Scan for the cell matching the given text and deliver its [x, y] coordinate at center. 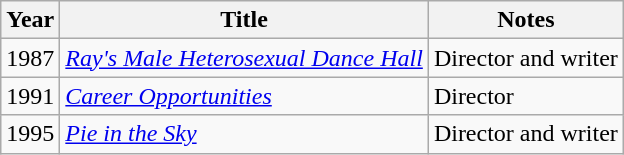
Notes [526, 20]
1987 [30, 58]
Pie in the Sky [244, 134]
Career Opportunities [244, 96]
1995 [30, 134]
Year [30, 20]
Ray's Male Heterosexual Dance Hall [244, 58]
Director [526, 96]
Title [244, 20]
1991 [30, 96]
